Return (x, y) of the center of cell containing provided text 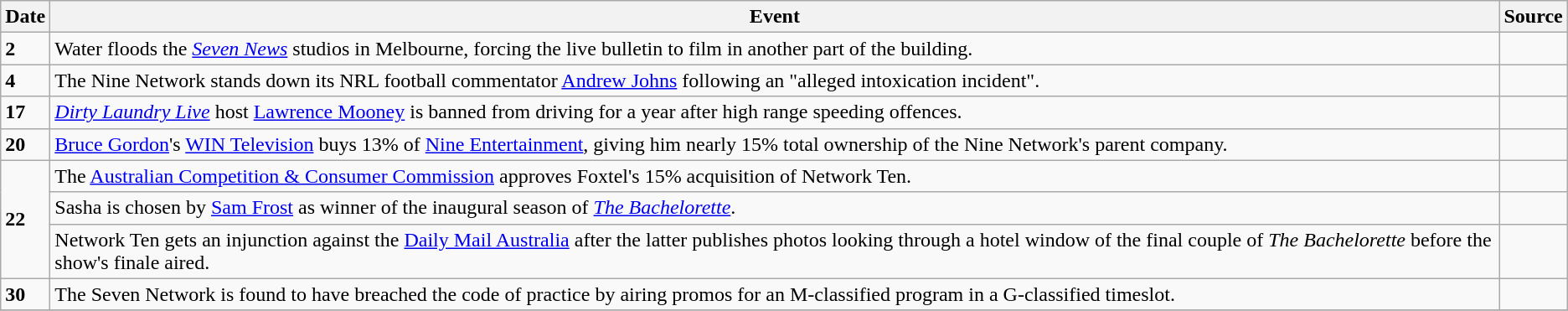
Dirty Laundry Live host Lawrence Mooney is banned from driving for a year after high range speeding offences. (775, 112)
The Australian Competition & Consumer Commission approves Foxtel's 15% acquisition of Network Ten. (775, 176)
The Nine Network stands down its NRL football commentator Andrew Johns following an "alleged intoxication incident". (775, 80)
30 (25, 294)
17 (25, 112)
Water floods the Seven News studios in Melbourne, forcing the live bulletin to film in another part of the building. (775, 49)
4 (25, 80)
22 (25, 220)
Bruce Gordon's WIN Television buys 13% of Nine Entertainment, giving him nearly 15% total ownership of the Nine Network's parent company. (775, 144)
Event (775, 17)
Sasha is chosen by Sam Frost as winner of the inaugural season of The Bachelorette. (775, 208)
The Seven Network is found to have breached the code of practice by airing promos for an M-classified program in a G-classified timeslot. (775, 294)
Source (1533, 17)
2 (25, 49)
20 (25, 144)
Date (25, 17)
